Extract the [X, Y] coordinate from the center of the cell holding the provided text.  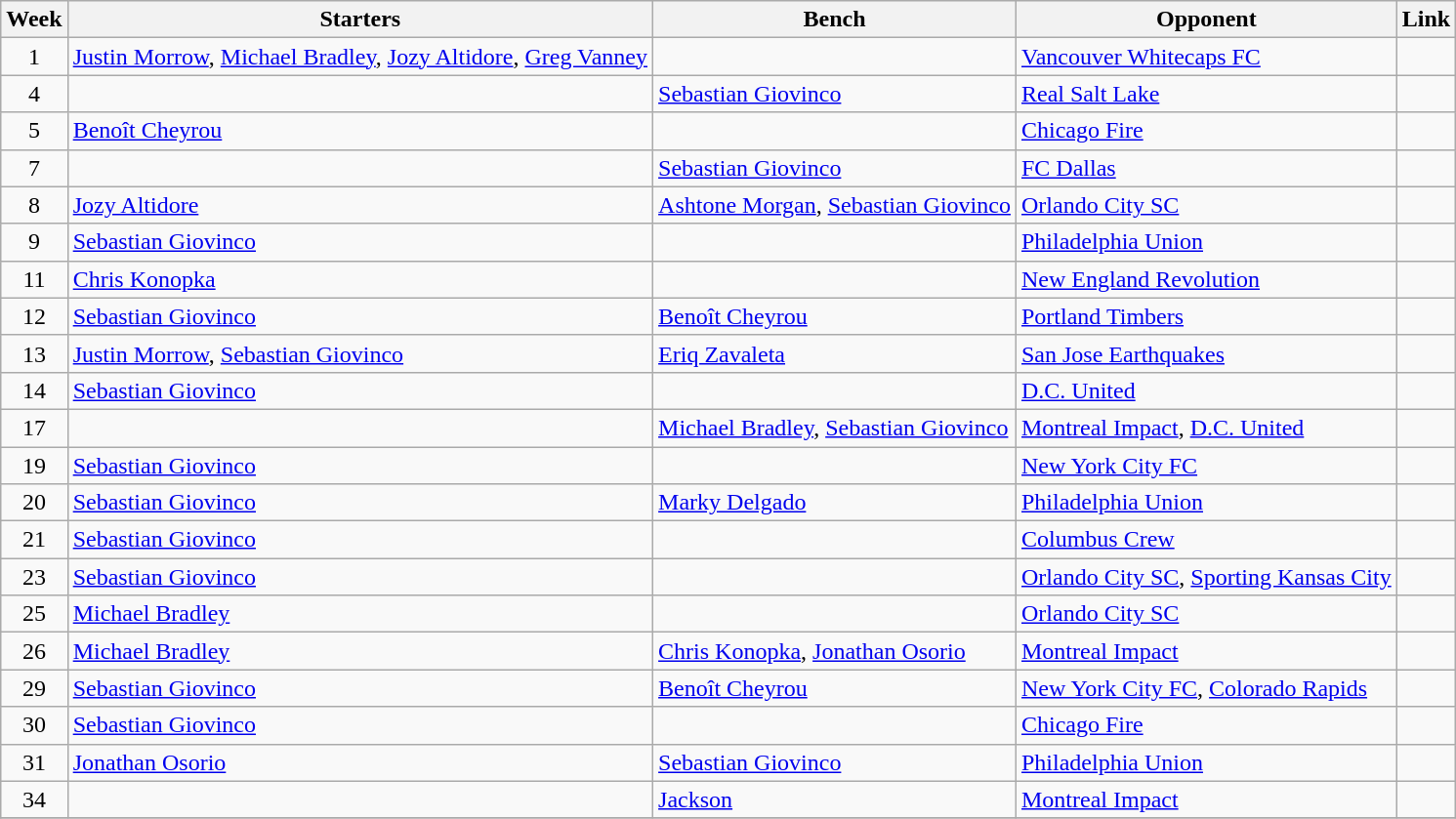
Chris Konopka, Jonathan Osorio [835, 651]
8 [34, 205]
Justin Morrow, Michael Bradley, Jozy Altidore, Greg Vanney [359, 57]
12 [34, 316]
4 [34, 94]
FC Dallas [1206, 168]
Vancouver Whitecaps FC [1206, 57]
31 [34, 762]
Jackson [835, 799]
Jozy Altidore [359, 205]
21 [34, 540]
Starters [359, 20]
11 [34, 279]
25 [34, 614]
29 [34, 688]
Chris Konopka [359, 279]
Columbus Crew [1206, 540]
23 [34, 577]
Week [34, 20]
D.C. United [1206, 390]
Opponent [1206, 20]
Marky Delgado [835, 503]
Ashtone Morgan, Sebastian Giovinco [835, 205]
New York City FC, Colorado Rapids [1206, 688]
30 [34, 725]
Link [1426, 20]
5 [34, 131]
1 [34, 57]
Justin Morrow, Sebastian Giovinco [359, 353]
Bench [835, 20]
Eriq Zavaleta [835, 353]
34 [34, 799]
San Jose Earthquakes [1206, 353]
New England Revolution [1206, 279]
9 [34, 242]
Montreal Impact, D.C. United [1206, 428]
Real Salt Lake [1206, 94]
7 [34, 168]
19 [34, 466]
New York City FC [1206, 466]
26 [34, 651]
17 [34, 428]
14 [34, 390]
13 [34, 353]
Portland Timbers [1206, 316]
Michael Bradley, Sebastian Giovinco [835, 428]
Orlando City SC, Sporting Kansas City [1206, 577]
Jonathan Osorio [359, 762]
20 [34, 503]
